Search for the cell housing the specified text and yield its (x, y) center coordinate. 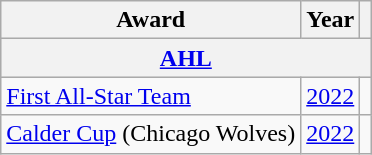
Award (151, 20)
First All-Star Team (151, 96)
AHL (186, 58)
Year (330, 20)
Calder Cup (Chicago Wolves) (151, 134)
